Pinpoint the cell where the given text exists, returning its [x, y] midpoint coordinate. 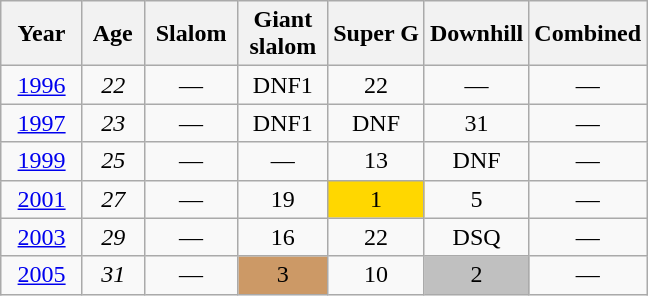
2 [476, 275]
Downhill [476, 34]
Combined [588, 34]
29 [113, 237]
DSQ [476, 237]
25 [113, 161]
19 [283, 199]
13 [376, 161]
27 [113, 199]
Year [42, 34]
2005 [42, 275]
10 [376, 275]
2003 [42, 237]
Slalom [191, 34]
1999 [42, 161]
23 [113, 123]
1996 [42, 85]
3 [283, 275]
5 [476, 199]
1997 [42, 123]
16 [283, 237]
2001 [42, 199]
1 [376, 199]
Super G [376, 34]
Age [113, 34]
Giant slalom [283, 34]
